Pinpoint the cell where the given text exists, returning its [X, Y] midpoint coordinate. 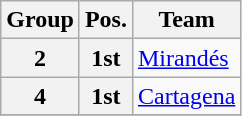
Team [186, 20]
2 [40, 58]
Cartagena [186, 96]
Mirandés [186, 58]
4 [40, 96]
Group [40, 20]
Pos. [106, 20]
